Determine the (x, y) coordinate at the center of the cell enclosing the given text.  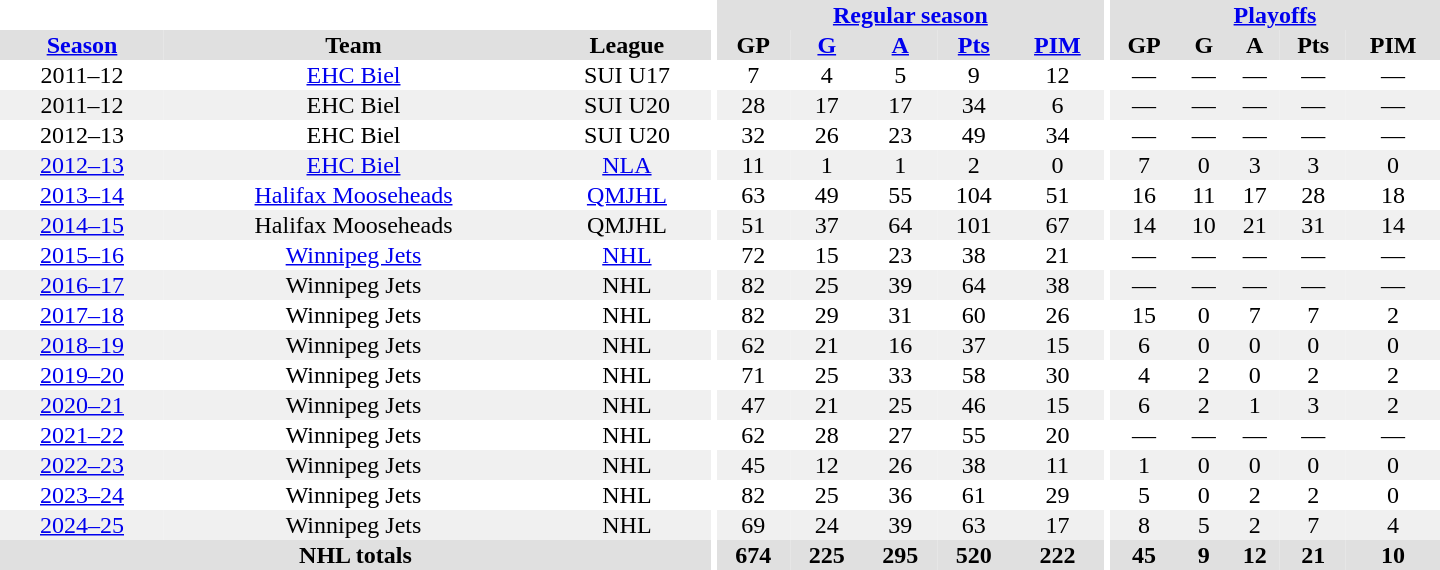
101 (974, 225)
2013–14 (82, 195)
2016–17 (82, 285)
72 (753, 255)
69 (753, 525)
104 (974, 195)
71 (753, 375)
2019–20 (82, 375)
47 (753, 405)
60 (974, 315)
Playoffs (1275, 15)
295 (901, 555)
2022–23 (82, 465)
NLA (627, 165)
222 (1058, 555)
33 (901, 375)
30 (1058, 375)
67 (1058, 225)
2020–21 (82, 405)
2017–18 (82, 315)
Team (354, 45)
2021–22 (82, 435)
27 (901, 435)
2023–24 (82, 495)
Regular season (910, 15)
2014–15 (82, 225)
2018–19 (82, 345)
674 (753, 555)
58 (974, 375)
46 (974, 405)
SUI U17 (627, 75)
2015–16 (82, 255)
8 (1144, 525)
18 (1393, 195)
League (627, 45)
36 (901, 495)
24 (827, 525)
225 (827, 555)
Season (82, 45)
2024–25 (82, 525)
NHL totals (356, 555)
520 (974, 555)
61 (974, 495)
32 (753, 135)
20 (1058, 435)
